Search for the cell housing the specified text and yield its [X, Y] center coordinate. 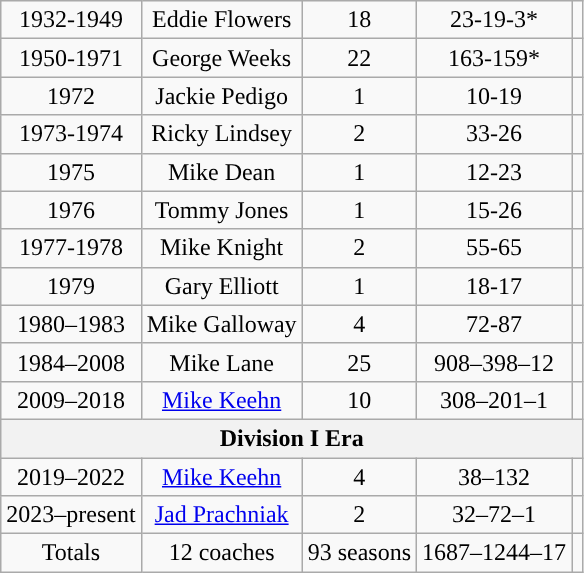
Mike Galloway [222, 324]
38–132 [494, 477]
23-19-3* [494, 20]
22 [359, 58]
Ricky Lindsey [222, 134]
2019–2022 [71, 477]
12 coaches [222, 553]
1973-1974 [71, 134]
Eddie Flowers [222, 20]
93 seasons [359, 553]
Division I Era [292, 438]
1977-1978 [71, 248]
163-159* [494, 58]
2009–2018 [71, 400]
Jad Prachniak [222, 515]
Mike Knight [222, 248]
908–398–12 [494, 362]
1687–1244–17 [494, 553]
308–201–1 [494, 400]
1980–1983 [71, 324]
1984–2008 [71, 362]
1932-1949 [71, 20]
55-65 [494, 248]
Gary Elliott [222, 286]
10 [359, 400]
25 [359, 362]
72-87 [494, 324]
Jackie Pedigo [222, 96]
1950-1971 [71, 58]
1975 [71, 172]
1979 [71, 286]
10-19 [494, 96]
12-23 [494, 172]
Totals [71, 553]
Mike Lane [222, 362]
1976 [71, 210]
33-26 [494, 134]
18-17 [494, 286]
1972 [71, 96]
2023–present [71, 515]
Mike Dean [222, 172]
18 [359, 20]
15-26 [494, 210]
Tommy Jones [222, 210]
32–72–1 [494, 515]
George Weeks [222, 58]
